For the text-containing cell, return its midpoint in (x, y) coordinate format. 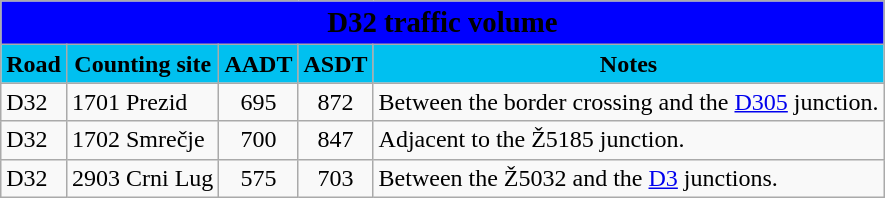
Counting site (142, 64)
575 (258, 178)
847 (336, 140)
1701 Prezid (142, 102)
703 (336, 178)
700 (258, 140)
AADT (258, 64)
D32 traffic volume (442, 23)
Adjacent to the Ž5185 junction. (628, 140)
Road (34, 64)
2903 Crni Lug (142, 178)
Between the Ž5032 and the D3 junctions. (628, 178)
872 (336, 102)
Notes (628, 64)
ASDT (336, 64)
Between the border crossing and the D305 junction. (628, 102)
1702 Smrečje (142, 140)
695 (258, 102)
